Pinpoint the cell where the given text exists, returning its [X, Y] midpoint coordinate. 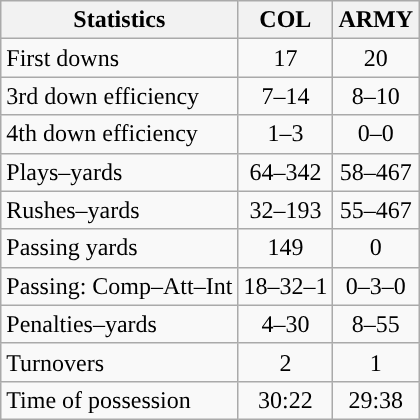
1 [376, 362]
ARMY [376, 20]
0 [376, 248]
Penalties–yards [120, 324]
20 [376, 58]
Time of possession [120, 400]
First downs [120, 58]
2 [286, 362]
1–3 [286, 134]
0–0 [376, 134]
17 [286, 58]
4th down efficiency [120, 134]
Plays–yards [120, 172]
32–193 [286, 210]
55–467 [376, 210]
7–14 [286, 96]
0–3–0 [376, 286]
Passing: Comp–Att–Int [120, 286]
64–342 [286, 172]
Rushes–yards [120, 210]
8–55 [376, 324]
Passing yards [120, 248]
18–32–1 [286, 286]
COL [286, 20]
Statistics [120, 20]
Turnovers [120, 362]
149 [286, 248]
8–10 [376, 96]
4–30 [286, 324]
58–467 [376, 172]
3rd down efficiency [120, 96]
29:38 [376, 400]
30:22 [286, 400]
